For the text-containing cell, return its midpoint in (X, Y) coordinate format. 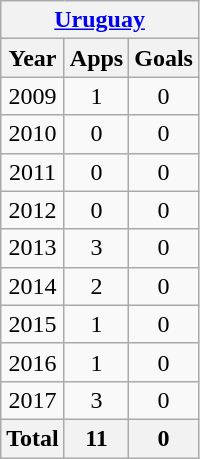
Total (33, 438)
2016 (33, 362)
Year (33, 58)
Goals (164, 58)
2011 (33, 172)
11 (96, 438)
2015 (33, 324)
2009 (33, 96)
2010 (33, 134)
2014 (33, 286)
2013 (33, 248)
2017 (33, 400)
Uruguay (100, 20)
2012 (33, 210)
Apps (96, 58)
2 (96, 286)
